Locate the cell with the specified text and output its (x, y) center coordinate. 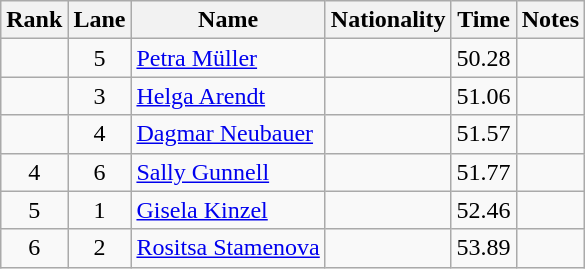
Sally Gunnell (228, 172)
53.89 (484, 248)
Lane (100, 20)
Notes (550, 20)
Time (484, 20)
Name (228, 20)
Nationality (388, 20)
Rositsa Stamenova (228, 248)
3 (100, 96)
Dagmar Neubauer (228, 134)
Petra Müller (228, 58)
Gisela Kinzel (228, 210)
51.57 (484, 134)
2 (100, 248)
52.46 (484, 210)
Rank (34, 20)
Helga Arendt (228, 96)
51.06 (484, 96)
1 (100, 210)
50.28 (484, 58)
51.77 (484, 172)
